Identify which cell holds the provided text, then report its [X, Y] central coordinate. 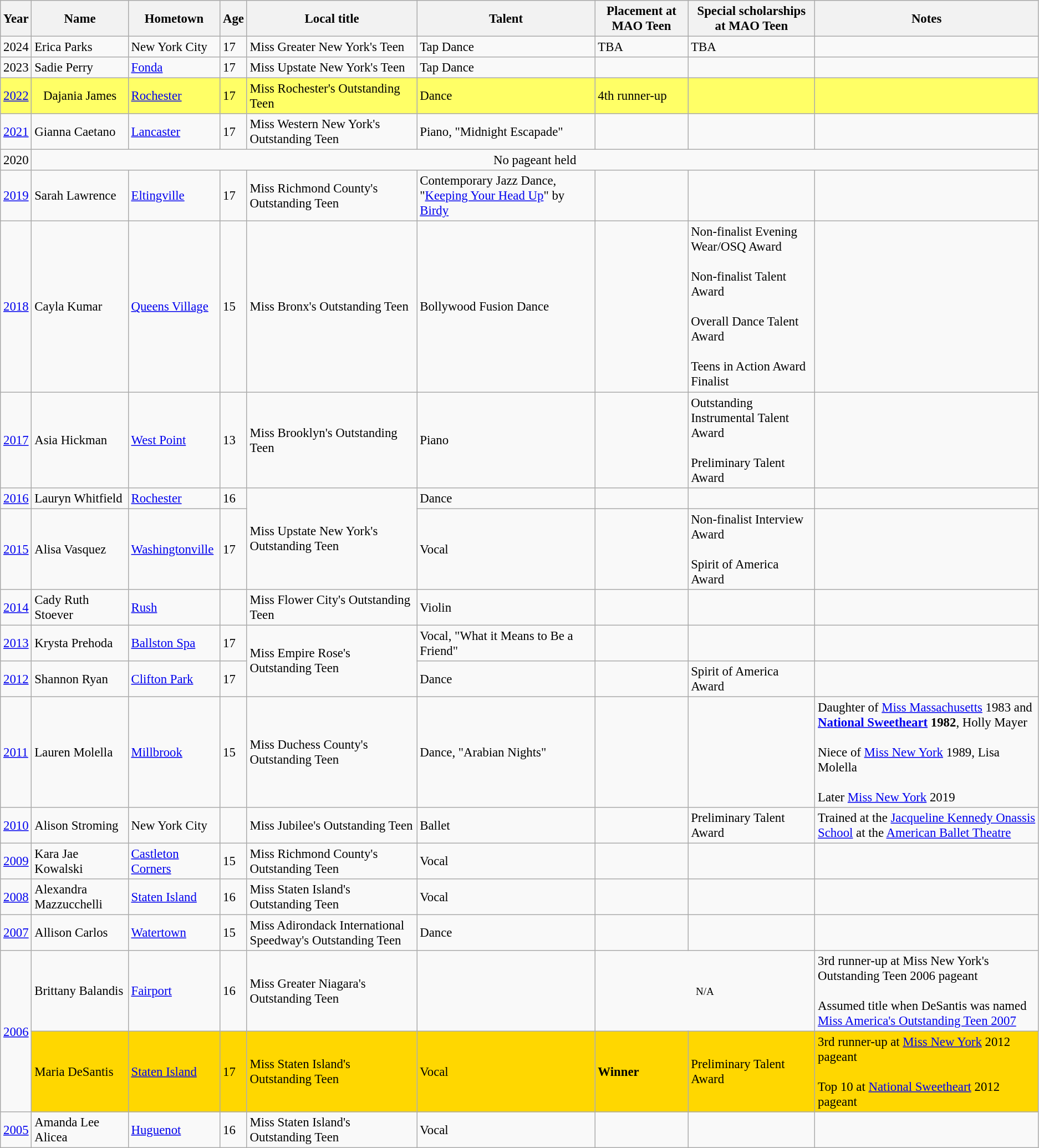
Clifton Park [174, 679]
2008 [16, 897]
Sarah Lawrence [80, 196]
Miss Western New York's Outstanding Teen [332, 132]
Amanda Lee Alicea [80, 1130]
Miss Empire Rose's Outstanding Teen [332, 661]
3rd runner-up at Miss New York's Outstanding Teen 2006 pageantAssumed title when DeSantis was named Miss America's Outstanding Teen 2007 [927, 991]
Violin [506, 607]
Rush [174, 607]
Miss Duchess County's Outstanding Teen [332, 752]
Miss Upstate New York's Teen [332, 68]
West Point [174, 440]
Lauryn Whitfield [80, 498]
2020 [16, 160]
2013 [16, 643]
Fonda [174, 68]
Spirit of America Award [752, 679]
Brittany Balandis [80, 991]
Asia Hickman [80, 440]
2007 [16, 933]
Miss Greater Niagara's Outstanding Teen [332, 991]
Miss Rochester's Outstanding Teen [332, 96]
Sadie Perry [80, 68]
Cayla Kumar [80, 307]
Trained at the Jacqueline Kennedy Onassis School at the American Ballet Theatre [927, 825]
Non-finalist Interview AwardSpirit of America Award [752, 549]
2024 [16, 47]
Piano, "Midnight Escapade" [506, 132]
2006 [16, 1032]
3rd runner-up at Miss New York 2012 pageantTop 10 at National Sweetheart 2012 pageant [927, 1072]
Local title [332, 19]
Bollywood Fusion Dance [506, 307]
2022 [16, 96]
2012 [16, 679]
N/A [705, 991]
2005 [16, 1130]
Name [80, 19]
Outstanding Instrumental Talent AwardPreliminary Talent Award [752, 440]
Gianna Caetano [80, 132]
Miss Greater New York's Teen [332, 47]
2023 [16, 68]
Fairport [174, 991]
Kara Jae Kowalski [80, 861]
Dajania James [80, 96]
Placement at MAO Teen [641, 19]
Allison Carlos [80, 933]
Daughter of Miss Massachusetts 1983 and National Sweetheart 1982, Holly MayerNiece of Miss New York 1989, Lisa MolellaLater Miss New York 2019 [927, 752]
Miss Jubilee's Outstanding Teen [332, 825]
Hometown [174, 19]
4th runner-up [641, 96]
2021 [16, 132]
Watertown [174, 933]
Shannon Ryan [80, 679]
Lauren Molella [80, 752]
Alexandra Mazzucchelli [80, 897]
Contemporary Jazz Dance, "Keeping Your Head Up" by Birdy [506, 196]
Ballet [506, 825]
Millbrook [174, 752]
Huguenot [174, 1130]
Winner [641, 1072]
2015 [16, 549]
13 [234, 440]
No pageant held [535, 160]
Notes [927, 19]
Piano [506, 440]
2014 [16, 607]
Miss Bronx's Outstanding Teen [332, 307]
Miss Upstate New York's Outstanding Teen [332, 538]
Year [16, 19]
2016 [16, 498]
Maria DeSantis [80, 1072]
Alisa Vasquez [80, 549]
Ballston Spa [174, 643]
2018 [16, 307]
Special scholarships at MAO Teen [752, 19]
Cady Ruth Stoever [80, 607]
Non-finalist Evening Wear/OSQ AwardNon-finalist Talent AwardOverall Dance Talent AwardTeens in Action Award Finalist [752, 307]
Eltingville [174, 196]
Erica Parks [80, 47]
Age [234, 19]
Miss Adirondack International Speedway's Outstanding Teen [332, 933]
Castleton Corners [174, 861]
2011 [16, 752]
Miss Flower City's Outstanding Teen [332, 607]
2009 [16, 861]
Dance, "Arabian Nights" [506, 752]
Alison Stroming [80, 825]
Vocal, "What it Means to Be a Friend" [506, 643]
Lancaster [174, 132]
2019 [16, 196]
2017 [16, 440]
Talent [506, 19]
Queens Village [174, 307]
Krysta Prehoda [80, 643]
2010 [16, 825]
Washingtonville [174, 549]
Miss Brooklyn's Outstanding Teen [332, 440]
